Search for the cell housing the specified text and yield its [x, y] center coordinate. 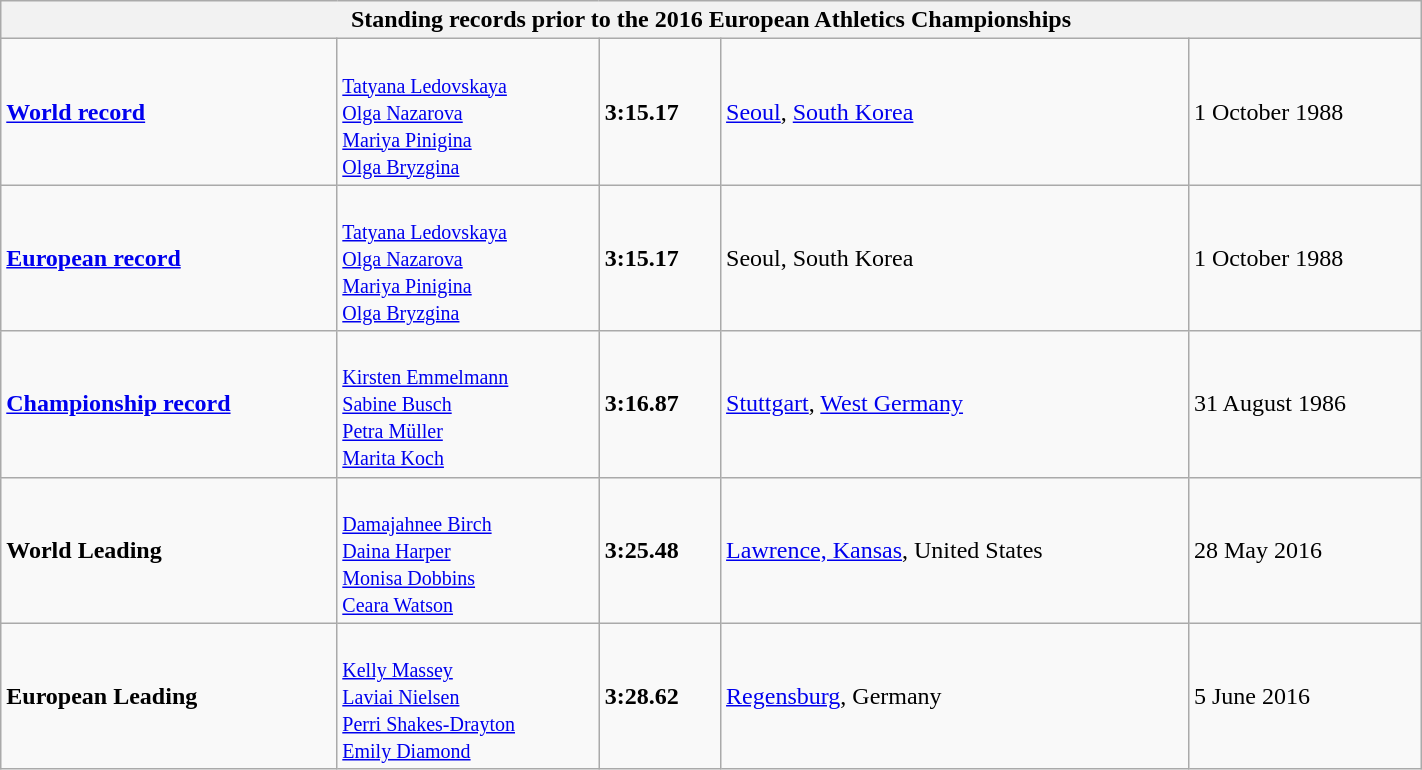
Lawrence, Kansas, United States [955, 550]
World Leading [169, 550]
World record [169, 112]
European record [169, 258]
3:16.87 [660, 404]
28 May 2016 [1304, 550]
Championship record [169, 404]
Regensburg, Germany [955, 696]
Kirsten EmmelmannSabine BuschPetra MüllerMarita Koch [468, 404]
Kelly MasseyLaviai NielsenPerri Shakes-DraytonEmily Diamond [468, 696]
31 August 1986 [1304, 404]
5 June 2016 [1304, 696]
3:25.48 [660, 550]
Damajahnee BirchDaina HarperMonisa DobbinsCeara Watson [468, 550]
Stuttgart, West Germany [955, 404]
Standing records prior to the 2016 European Athletics Championships [711, 20]
European Leading [169, 696]
3:28.62 [660, 696]
